Find where the given text appears and provide that cell's center as (x, y) coordinate. 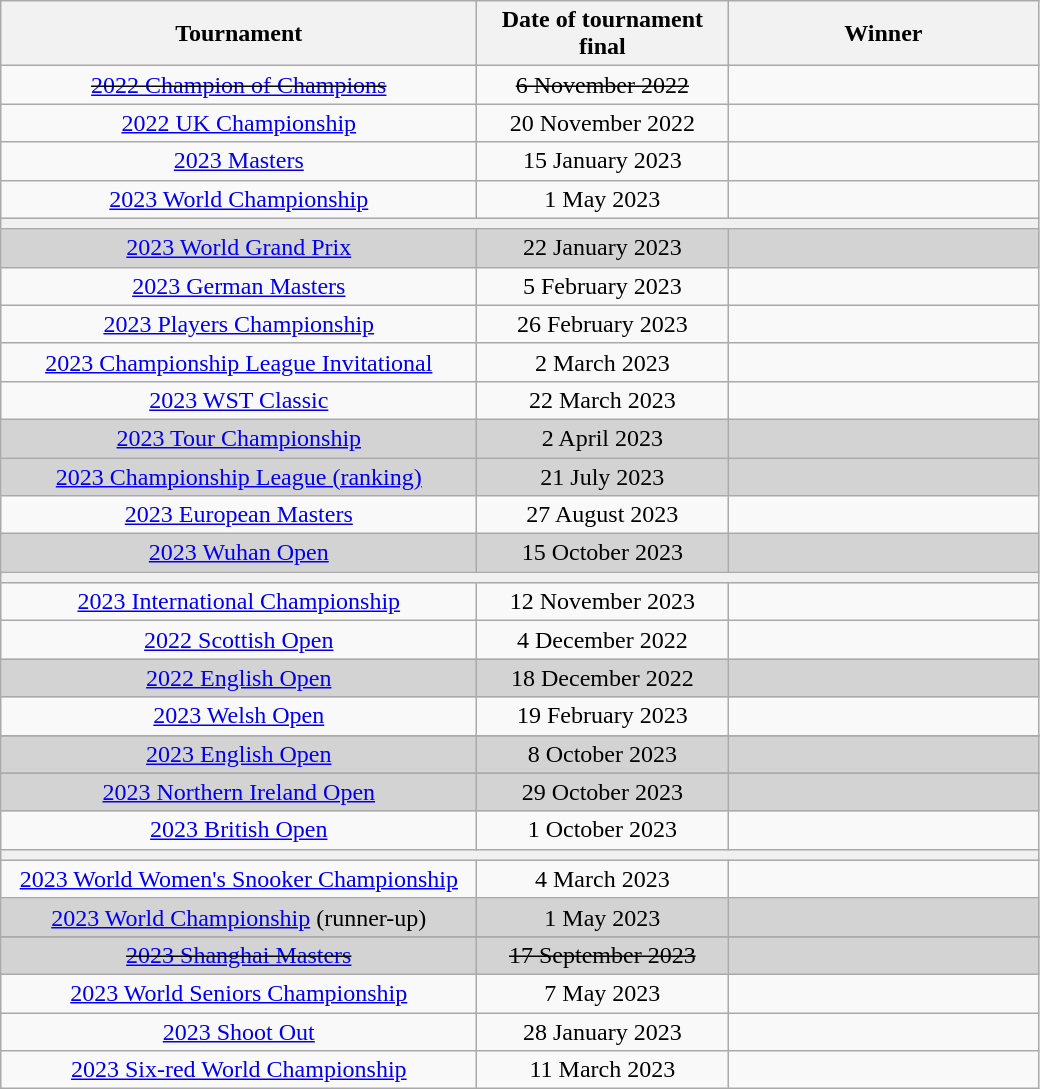
Date of tournament final (602, 34)
2023 European Masters (239, 515)
21 July 2023 (602, 477)
17 September 2023 (602, 955)
2023 International Championship (239, 602)
22 March 2023 (602, 400)
26 February 2023 (602, 324)
2023 Welsh Open (239, 716)
2023 World Championship (239, 199)
2 April 2023 (602, 438)
2023 British Open (239, 830)
2023 Players Championship (239, 324)
2023 WST Classic (239, 400)
4 December 2022 (602, 640)
28 January 2023 (602, 1031)
5 February 2023 (602, 286)
2023 World Women's Snooker Championship (239, 879)
2023 Tour Championship (239, 438)
2023 Shoot Out (239, 1031)
11 March 2023 (602, 1070)
2023 World Seniors Championship (239, 993)
27 August 2023 (602, 515)
2022 UK Championship (239, 123)
2023 Masters (239, 161)
2023 Six-red World Championship (239, 1070)
2023 Championship League (ranking) (239, 477)
2023 Wuhan Open (239, 553)
15 January 2023 (602, 161)
Winner (884, 34)
2022 Scottish Open (239, 640)
2023 World Grand Prix (239, 248)
20 November 2022 (602, 123)
7 May 2023 (602, 993)
2023 Northern Ireland Open (239, 792)
2022 Champion of Champions (239, 85)
2 March 2023 (602, 362)
12 November 2023 (602, 602)
15 October 2023 (602, 553)
6 November 2022 (602, 85)
18 December 2022 (602, 678)
2023 Championship League Invitational (239, 362)
2023 World Championship (runner-up) (239, 917)
2023 Shanghai Masters (239, 955)
22 January 2023 (602, 248)
1 October 2023 (602, 830)
8 October 2023 (602, 754)
4 March 2023 (602, 879)
19 February 2023 (602, 716)
2022 English Open (239, 678)
2023 German Masters (239, 286)
29 October 2023 (602, 792)
Tournament (239, 34)
2023 English Open (239, 754)
